Return the [x, y] coordinate for the center point of the cell that contains the specified text.  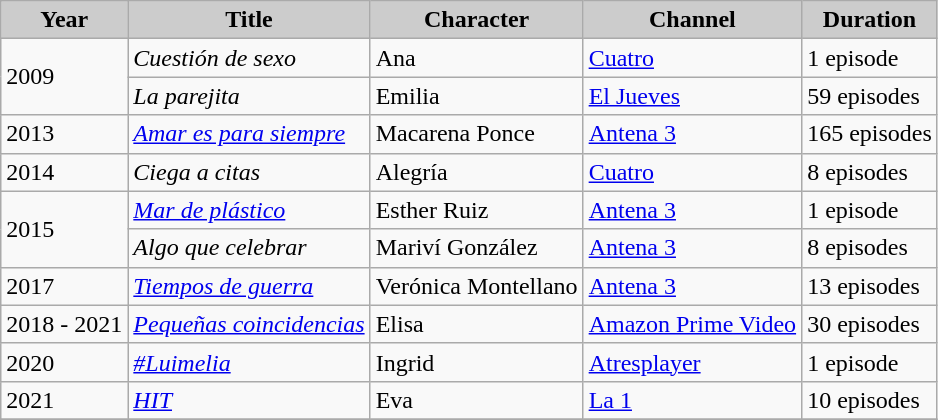
Amazon Prime Video [692, 324]
HIT [249, 400]
Title [249, 20]
Cuestión de sexo [249, 58]
La 1 [692, 400]
Algo que celebrar [249, 248]
2009 [64, 77]
Emilia [476, 96]
13 episodes [870, 286]
Amar es para siempre [249, 134]
2018 - 2021 [64, 324]
Mariví González [476, 248]
Ciega a citas [249, 172]
2013 [64, 134]
30 episodes [870, 324]
Alegría [476, 172]
Character [476, 20]
2021 [64, 400]
2017 [64, 286]
2014 [64, 172]
2020 [64, 362]
Channel [692, 20]
Duration [870, 20]
10 episodes [870, 400]
Eva [476, 400]
Atresplayer [692, 362]
Tiempos de guerra [249, 286]
Verónica Montellano [476, 286]
Macarena Ponce [476, 134]
Elisa [476, 324]
Ingrid [476, 362]
La parejita [249, 96]
165 episodes [870, 134]
Ana [476, 58]
Pequeñas coincidencias [249, 324]
59 episodes [870, 96]
2015 [64, 229]
Year [64, 20]
Mar de plástico [249, 210]
El Jueves [692, 96]
#Luimelia [249, 362]
Esther Ruiz [476, 210]
